Capture the cell that displays the provided text and extract its (X, Y) central coordinate. 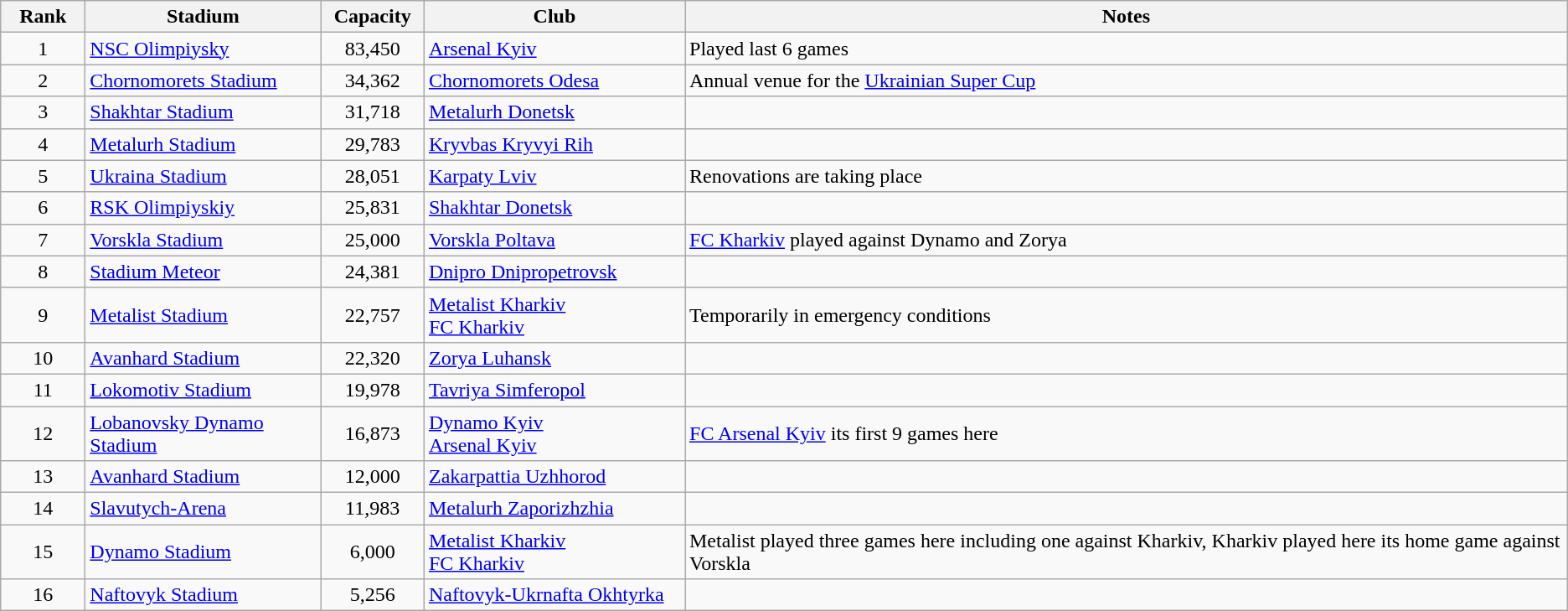
11,983 (373, 509)
2 (44, 80)
28,051 (373, 176)
Slavutych-Arena (203, 509)
Capacity (373, 17)
Arsenal Kyiv (554, 49)
11 (44, 390)
Shakhtar Donetsk (554, 208)
Metalurh Donetsk (554, 112)
Renovations are taking place (1127, 176)
Lokomotiv Stadium (203, 390)
Tavriya Simferopol (554, 390)
Shakhtar Stadium (203, 112)
Dynamo Stadium (203, 551)
Annual venue for the Ukrainian Super Cup (1127, 80)
NSC Olimpiysky (203, 49)
Ukraina Stadium (203, 176)
Vorskla Poltava (554, 240)
FC Kharkiv played against Dynamo and Zorya (1127, 240)
Metalist Stadium (203, 315)
14 (44, 509)
24,381 (373, 272)
15 (44, 551)
Lobanovsky Dynamo Stadium (203, 432)
12 (44, 432)
Stadium (203, 17)
Naftovyk Stadium (203, 595)
FC Arsenal Kyiv its first 9 games here (1127, 432)
Temporarily in emergency conditions (1127, 315)
12,000 (373, 477)
7 (44, 240)
Naftovyk-Ukrnafta Okhtyrka (554, 595)
16 (44, 595)
Zorya Luhansk (554, 358)
Dnipro Dnipropetrovsk (554, 272)
83,450 (373, 49)
5 (44, 176)
25,831 (373, 208)
5,256 (373, 595)
Zakarpattia Uzhhorod (554, 477)
19,978 (373, 390)
Rank (44, 17)
29,783 (373, 144)
10 (44, 358)
3 (44, 112)
Played last 6 games (1127, 49)
4 (44, 144)
Notes (1127, 17)
25,000 (373, 240)
Chornomorets Odesa (554, 80)
8 (44, 272)
Vorskla Stadium (203, 240)
31,718 (373, 112)
6,000 (373, 551)
RSK Olimpiyskiy (203, 208)
16,873 (373, 432)
Club (554, 17)
Metalist played three games here including one against Kharkiv, Kharkiv played here its home game against Vorskla (1127, 551)
Chornomorets Stadium (203, 80)
Karpaty Lviv (554, 176)
Kryvbas Kryvyi Rih (554, 144)
9 (44, 315)
13 (44, 477)
22,757 (373, 315)
1 (44, 49)
Stadium Meteor (203, 272)
22,320 (373, 358)
6 (44, 208)
Metalurh Stadium (203, 144)
Metalurh Zaporizhzhia (554, 509)
34,362 (373, 80)
Dynamo KyivArsenal Kyiv (554, 432)
